Output the [X, Y] coordinate of the center of the cell containing the given text.  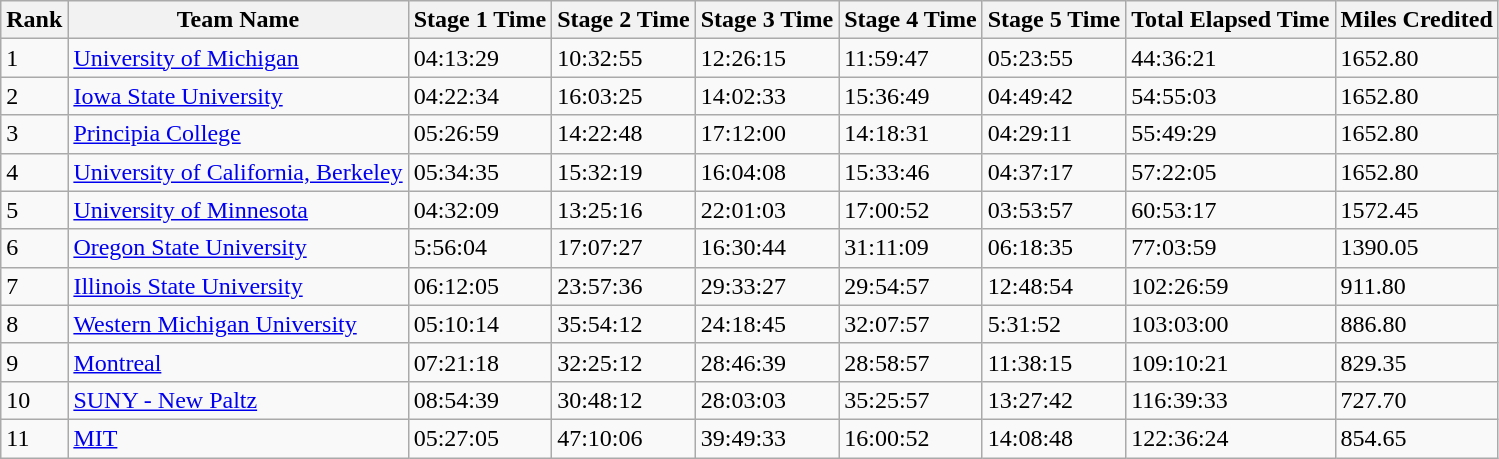
122:36:24 [1230, 438]
Principia College [238, 134]
05:27:05 [480, 438]
Stage 4 Time [911, 20]
Illinois State University [238, 286]
2 [34, 96]
08:54:39 [480, 400]
28:58:57 [911, 362]
05:26:59 [480, 134]
103:03:00 [1230, 324]
04:37:17 [1054, 172]
17:00:52 [911, 210]
886.80 [1416, 324]
727.70 [1416, 400]
University of Minnesota [238, 210]
31:11:09 [911, 248]
9 [34, 362]
35:25:57 [911, 400]
24:18:45 [767, 324]
14:22:48 [624, 134]
04:49:42 [1054, 96]
1390.05 [1416, 248]
17:12:00 [767, 134]
Stage 1 Time [480, 20]
14:02:33 [767, 96]
3 [34, 134]
Iowa State University [238, 96]
03:53:57 [1054, 210]
Miles Credited [1416, 20]
Oregon State University [238, 248]
1572.45 [1416, 210]
Stage 3 Time [767, 20]
17:07:27 [624, 248]
109:10:21 [1230, 362]
Stage 2 Time [624, 20]
06:12:05 [480, 286]
04:32:09 [480, 210]
Western Michigan University [238, 324]
11 [34, 438]
854.65 [1416, 438]
05:23:55 [1054, 58]
Total Elapsed Time [1230, 20]
15:36:49 [911, 96]
14:18:31 [911, 134]
35:54:12 [624, 324]
4 [34, 172]
12:48:54 [1054, 286]
23:57:36 [624, 286]
SUNY - New Paltz [238, 400]
29:33:27 [767, 286]
55:49:29 [1230, 134]
12:26:15 [767, 58]
11:38:15 [1054, 362]
16:03:25 [624, 96]
5:31:52 [1054, 324]
28:03:03 [767, 400]
911.80 [1416, 286]
5 [34, 210]
Stage 5 Time [1054, 20]
13:27:42 [1054, 400]
Rank [34, 20]
04:22:34 [480, 96]
54:55:03 [1230, 96]
60:53:17 [1230, 210]
05:34:35 [480, 172]
10 [34, 400]
57:22:05 [1230, 172]
11:59:47 [911, 58]
7 [34, 286]
8 [34, 324]
30:48:12 [624, 400]
15:32:19 [624, 172]
116:39:33 [1230, 400]
16:30:44 [767, 248]
32:25:12 [624, 362]
29:54:57 [911, 286]
06:18:35 [1054, 248]
University of California, Berkeley [238, 172]
1 [34, 58]
04:13:29 [480, 58]
102:26:59 [1230, 286]
04:29:11 [1054, 134]
28:46:39 [767, 362]
MIT [238, 438]
07:21:18 [480, 362]
University of Michigan [238, 58]
22:01:03 [767, 210]
5:56:04 [480, 248]
47:10:06 [624, 438]
44:36:21 [1230, 58]
39:49:33 [767, 438]
Montreal [238, 362]
16:04:08 [767, 172]
6 [34, 248]
829.35 [1416, 362]
05:10:14 [480, 324]
10:32:55 [624, 58]
15:33:46 [911, 172]
16:00:52 [911, 438]
13:25:16 [624, 210]
32:07:57 [911, 324]
77:03:59 [1230, 248]
Team Name [238, 20]
14:08:48 [1054, 438]
